Locate the cell with the specified text and output its [X, Y] center coordinate. 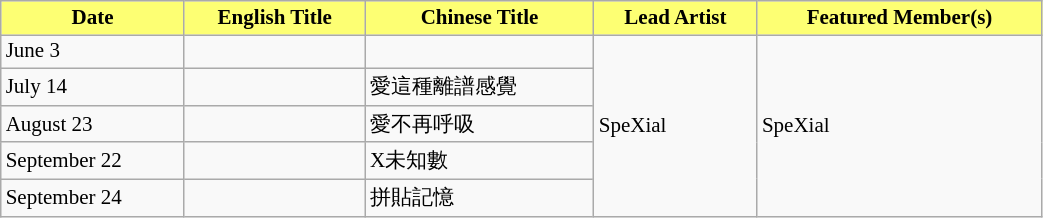
September 24 [93, 198]
愛這種離譜感覺 [480, 88]
June 3 [93, 52]
September 22 [93, 160]
Date [93, 18]
Lead Artist [676, 18]
Featured Member(s) [900, 18]
English Title [274, 18]
Chinese Title [480, 18]
愛不再呼吸 [480, 124]
X未知數 [480, 160]
July 14 [93, 88]
August 23 [93, 124]
拼貼記憶 [480, 198]
